Scan for the cell matching the given text and deliver its (x, y) coordinate at center. 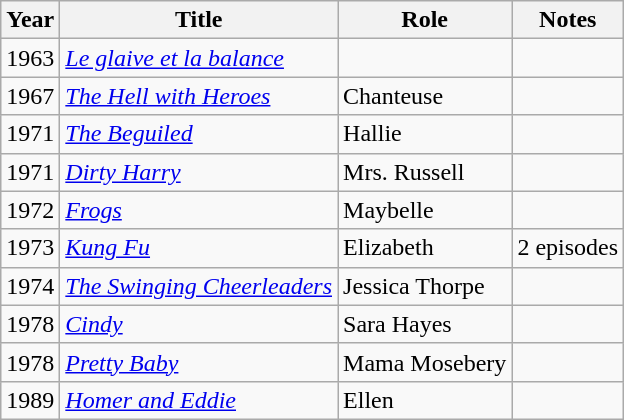
Sara Hayes (425, 324)
Mrs. Russell (425, 172)
Le glaive et la balance (199, 58)
2 episodes (568, 248)
Hallie (425, 134)
1974 (30, 286)
Year (30, 20)
Jessica Thorpe (425, 286)
Homer and Eddie (199, 400)
Notes (568, 20)
1967 (30, 96)
1973 (30, 248)
Title (199, 20)
The Hell with Heroes (199, 96)
Maybelle (425, 210)
The Swinging Cheerleaders (199, 286)
Chanteuse (425, 96)
1989 (30, 400)
Kung Fu (199, 248)
Elizabeth (425, 248)
Pretty Baby (199, 362)
1972 (30, 210)
The Beguiled (199, 134)
Dirty Harry (199, 172)
Role (425, 20)
Cindy (199, 324)
Mama Mosebery (425, 362)
1963 (30, 58)
Ellen (425, 400)
Frogs (199, 210)
